Find where the given text appears and provide that cell's center as [x, y] coordinate. 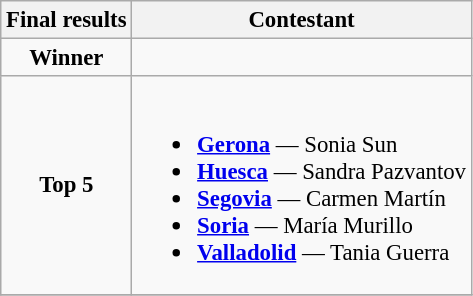
Winner [66, 58]
Gerona — Sonia Sun Huesca — Sandra Pazvantov Segovia — Carmen Martín Soria — María Murillo Valladolid — Tania Guerra [302, 185]
Contestant [302, 20]
Final results [66, 20]
Top 5 [66, 185]
